Detect which cell encompasses the target text, then output its (x, y) center coordinate. 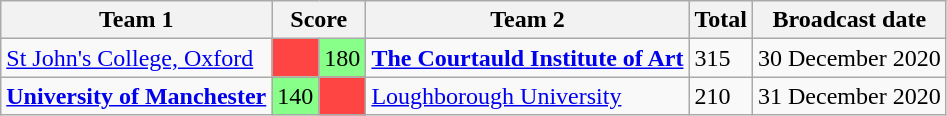
Team 1 (136, 20)
St John's College, Oxford (136, 58)
210 (721, 96)
Loughborough University (528, 96)
140 (296, 96)
Broadcast date (850, 20)
The Courtauld Institute of Art (528, 58)
30 December 2020 (850, 58)
Score (319, 20)
Team 2 (528, 20)
31 December 2020 (850, 96)
180 (342, 58)
315 (721, 58)
Total (721, 20)
University of Manchester (136, 96)
